Find where the given text appears and provide that cell's center as [X, Y] coordinate. 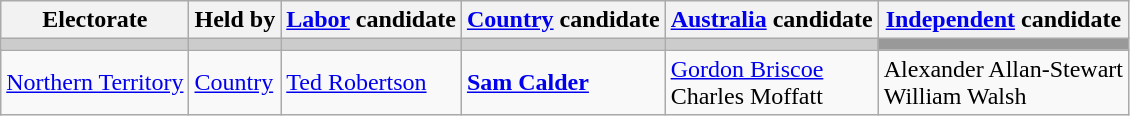
Sam Calder [563, 82]
Northern Territory [95, 82]
Held by [235, 20]
Electorate [95, 20]
Ted Robertson [372, 82]
Alexander Allan-StewartWilliam Walsh [1003, 82]
Country candidate [563, 20]
Independent candidate [1003, 20]
Labor candidate [372, 20]
Gordon BriscoeCharles Moffatt [772, 82]
Australia candidate [772, 20]
Country [235, 82]
